From the cell containing the given text, extract its center point as (x, y) coordinate. 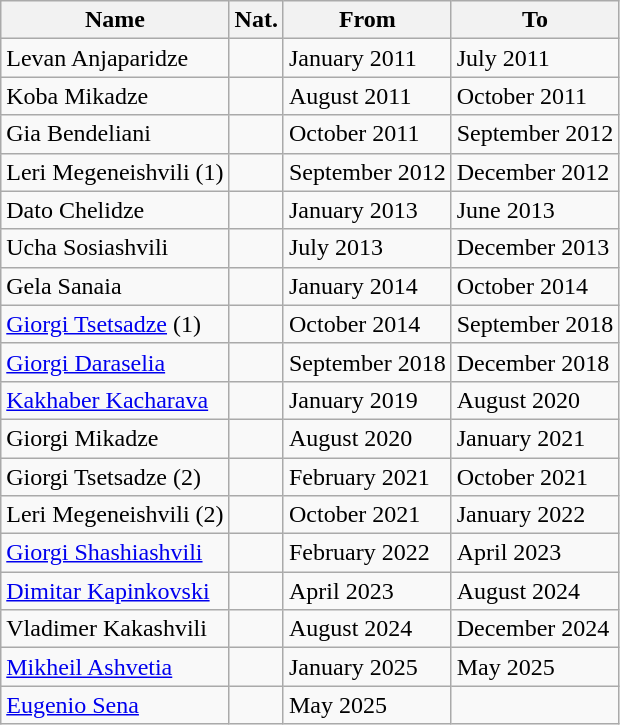
December 2018 (535, 362)
Levan Anjaparidze (115, 58)
Giorgi Daraselia (115, 362)
Vladimer Kakashvili (115, 629)
Giorgi Shashiashvili (115, 553)
Kakhaber Kacharava (115, 400)
December 2012 (535, 172)
August 2011 (367, 96)
Mikheil Ashvetia (115, 667)
Koba Mikadze (115, 96)
December 2024 (535, 629)
December 2013 (535, 248)
Giorgi Mikadze (115, 438)
Leri Megeneishvili (2) (115, 515)
January 2025 (367, 667)
From (367, 20)
January 2021 (535, 438)
January 2011 (367, 58)
January 2013 (367, 210)
Gela Sanaia (115, 286)
Name (115, 20)
Dimitar Kapinkovski (115, 591)
Dato Chelidze (115, 210)
July 2011 (535, 58)
Ucha Sosiashvili (115, 248)
February 2021 (367, 477)
Nat. (256, 20)
Leri Megeneishvili (1) (115, 172)
July 2013 (367, 248)
January 2019 (367, 400)
Giorgi Tsetsadze (2) (115, 477)
January 2014 (367, 286)
Giorgi Tsetsadze (1) (115, 324)
January 2022 (535, 515)
To (535, 20)
Eugenio Sena (115, 705)
Gia Bendeliani (115, 134)
June 2013 (535, 210)
February 2022 (367, 553)
